Return [X, Y] of the center of cell containing provided text 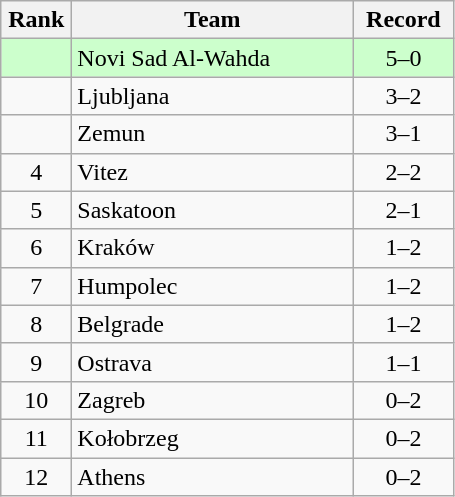
9 [36, 362]
Rank [36, 20]
3–2 [404, 96]
3–1 [404, 134]
Zagreb [212, 400]
Kraków [212, 248]
Belgrade [212, 324]
Kołobrzeg [212, 438]
10 [36, 400]
Humpolec [212, 286]
Athens [212, 477]
12 [36, 477]
7 [36, 286]
2–1 [404, 210]
6 [36, 248]
Ljubljana [212, 96]
8 [36, 324]
Zemun [212, 134]
Novi Sad Al-Wahda [212, 58]
4 [36, 172]
2–2 [404, 172]
5 [36, 210]
1–1 [404, 362]
Vitez [212, 172]
Ostrava [212, 362]
Saskatoon [212, 210]
5–0 [404, 58]
Record [404, 20]
Team [212, 20]
11 [36, 438]
